Identify which cell holds the provided text, then report its [X, Y] central coordinate. 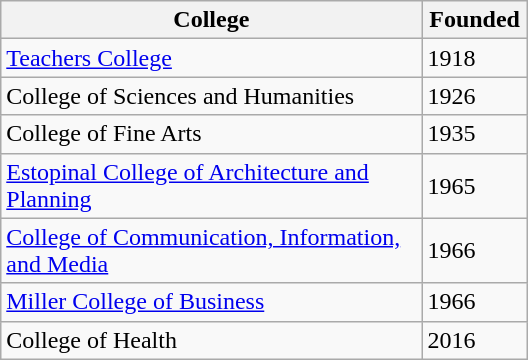
Miller College of Business [212, 302]
College [212, 20]
1918 [474, 58]
1965 [474, 186]
College of Sciences and Humanities [212, 96]
College of Fine Arts [212, 134]
Founded [474, 20]
Teachers College [212, 58]
Estopinal College of Architecture and Planning [212, 186]
1926 [474, 96]
College of Communication, Information, and Media [212, 250]
College of Health [212, 340]
1935 [474, 134]
2016 [474, 340]
